Output the (x, y) coordinate of the center of the cell containing the given text.  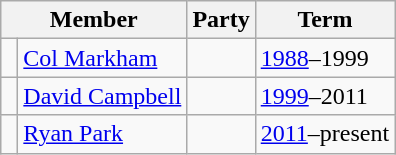
1999–2011 (324, 96)
Party (221, 20)
Member (94, 20)
Term (324, 20)
Col Markham (102, 58)
David Campbell (102, 96)
1988–1999 (324, 58)
Ryan Park (102, 134)
2011–present (324, 134)
